Determine the (X, Y) coordinate at the center of the cell enclosing the given text.  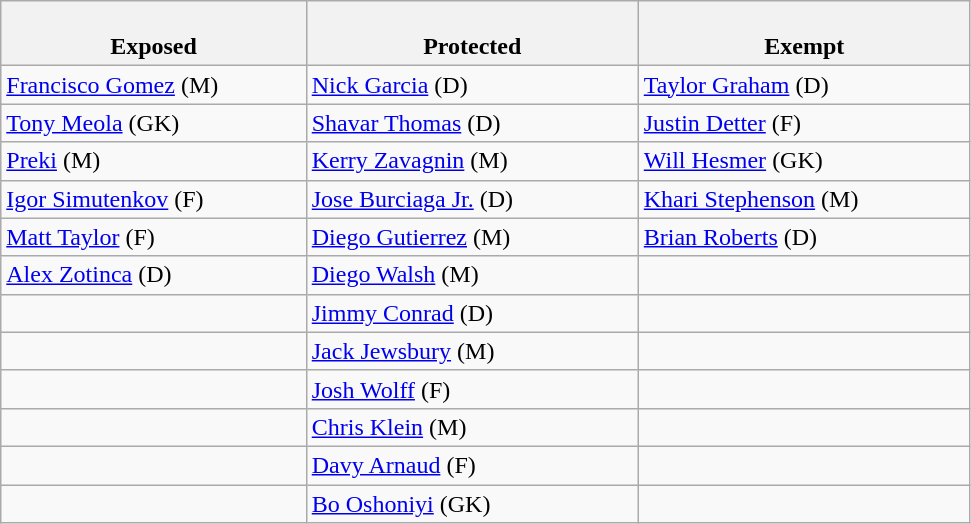
Exempt (804, 34)
Nick Garcia (D) (472, 85)
Diego Gutierrez (M) (472, 237)
Tony Meola (GK) (154, 123)
Protected (472, 34)
Igor Simutenkov (F) (154, 199)
Taylor Graham (D) (804, 85)
Francisco Gomez (M) (154, 85)
Jimmy Conrad (D) (472, 313)
Preki (M) (154, 161)
Will Hesmer (GK) (804, 161)
Davy Arnaud (F) (472, 465)
Khari Stephenson (M) (804, 199)
Shavar Thomas (D) (472, 123)
Brian Roberts (D) (804, 237)
Chris Klein (M) (472, 427)
Exposed (154, 34)
Jack Jewsbury (M) (472, 351)
Josh Wolff (F) (472, 389)
Alex Zotinca (D) (154, 275)
Justin Detter (F) (804, 123)
Bo Oshoniyi (GK) (472, 503)
Matt Taylor (F) (154, 237)
Kerry Zavagnin (M) (472, 161)
Diego Walsh (M) (472, 275)
Jose Burciaga Jr. (D) (472, 199)
